Scan for the cell matching the given text and deliver its [X, Y] coordinate at center. 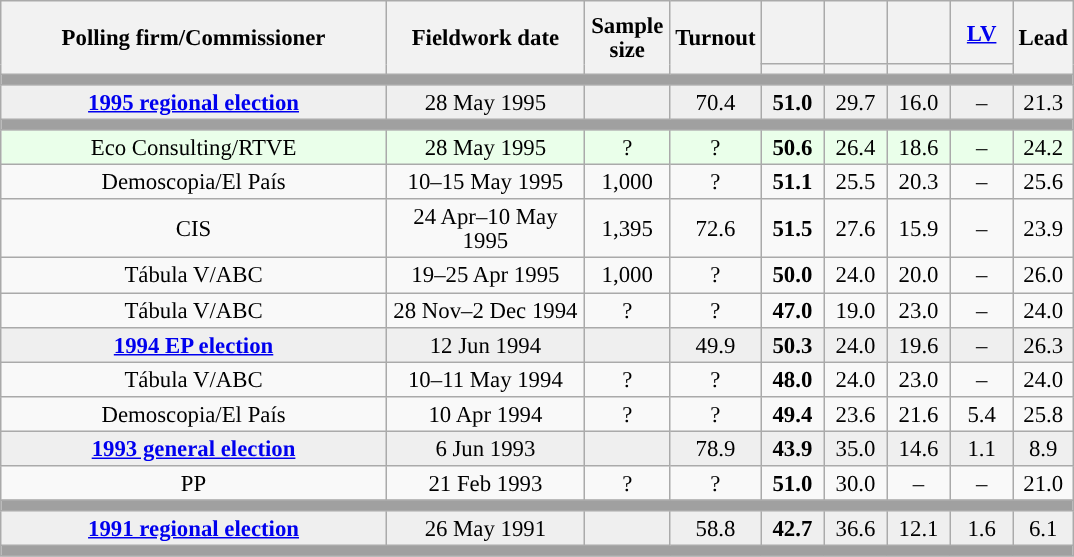
Sample size [627, 38]
LV [982, 32]
21.0 [1043, 484]
5.4 [982, 414]
Lead [1043, 38]
25.6 [1043, 182]
25.8 [1043, 414]
18.6 [918, 148]
6 Jun 1993 [485, 448]
49.4 [792, 414]
Polling firm/Commissioner [194, 38]
Eco Consulting/RTVE [194, 148]
50.6 [792, 148]
30.0 [856, 484]
6.1 [1043, 528]
19.6 [918, 344]
20.3 [918, 182]
25.5 [856, 182]
24.2 [1043, 148]
51.5 [792, 230]
26.0 [1043, 276]
36.6 [856, 528]
19.0 [856, 310]
35.0 [856, 448]
27.6 [856, 230]
10 Apr 1994 [485, 414]
23.6 [856, 414]
12 Jun 1994 [485, 344]
1991 regional election [194, 528]
1,395 [627, 230]
1993 general election [194, 448]
21.6 [918, 414]
29.7 [856, 102]
16.0 [918, 102]
78.9 [716, 448]
1995 regional election [194, 102]
PP [194, 484]
58.8 [716, 528]
50.0 [792, 276]
10–15 May 1995 [485, 182]
47.0 [792, 310]
26.3 [1043, 344]
51.1 [792, 182]
19–25 Apr 1995 [485, 276]
20.0 [918, 276]
Fieldwork date [485, 38]
43.9 [792, 448]
12.1 [918, 528]
24 Apr–10 May 1995 [485, 230]
26.4 [856, 148]
10–11 May 1994 [485, 380]
Turnout [716, 38]
14.6 [918, 448]
8.9 [1043, 448]
23.9 [1043, 230]
50.3 [792, 344]
1.1 [982, 448]
49.9 [716, 344]
26 May 1991 [485, 528]
1.6 [982, 528]
70.4 [716, 102]
1994 EP election [194, 344]
42.7 [792, 528]
28 Nov–2 Dec 1994 [485, 310]
48.0 [792, 380]
21.3 [1043, 102]
CIS [194, 230]
21 Feb 1993 [485, 484]
15.9 [918, 230]
72.6 [716, 230]
